Scan for the cell matching the given text and deliver its (X, Y) coordinate at center. 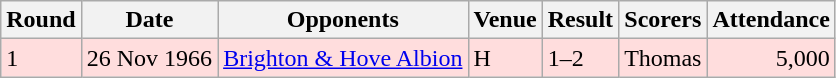
Venue (505, 20)
Result (580, 20)
Brighton & Hove Albion (343, 58)
Date (149, 20)
5,000 (771, 58)
Attendance (771, 20)
1 (41, 58)
26 Nov 1966 (149, 58)
Round (41, 20)
Opponents (343, 20)
H (505, 58)
Scorers (663, 20)
Thomas (663, 58)
1–2 (580, 58)
